Locate the cell with the specified text and output its (X, Y) center coordinate. 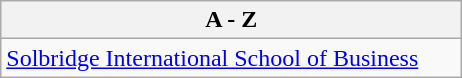
Solbridge International School of Business (232, 58)
A - Z (232, 20)
